From the cell containing the given text, extract its center point as [x, y] coordinate. 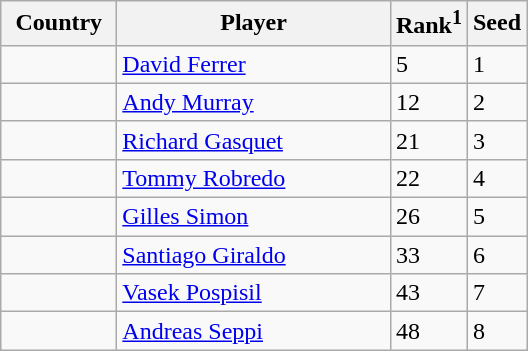
Country [59, 24]
3 [496, 140]
Player [254, 24]
Santiago Giraldo [254, 255]
David Ferrer [254, 64]
2 [496, 102]
Richard Gasquet [254, 140]
Andreas Seppi [254, 331]
1 [496, 64]
21 [428, 140]
Rank1 [428, 24]
Tommy Robredo [254, 178]
Gilles Simon [254, 217]
43 [428, 293]
4 [496, 178]
8 [496, 331]
22 [428, 178]
Andy Murray [254, 102]
Vasek Pospisil [254, 293]
26 [428, 217]
48 [428, 331]
12 [428, 102]
7 [496, 293]
6 [496, 255]
Seed [496, 24]
33 [428, 255]
